For the text-containing cell, return its midpoint in (x, y) coordinate format. 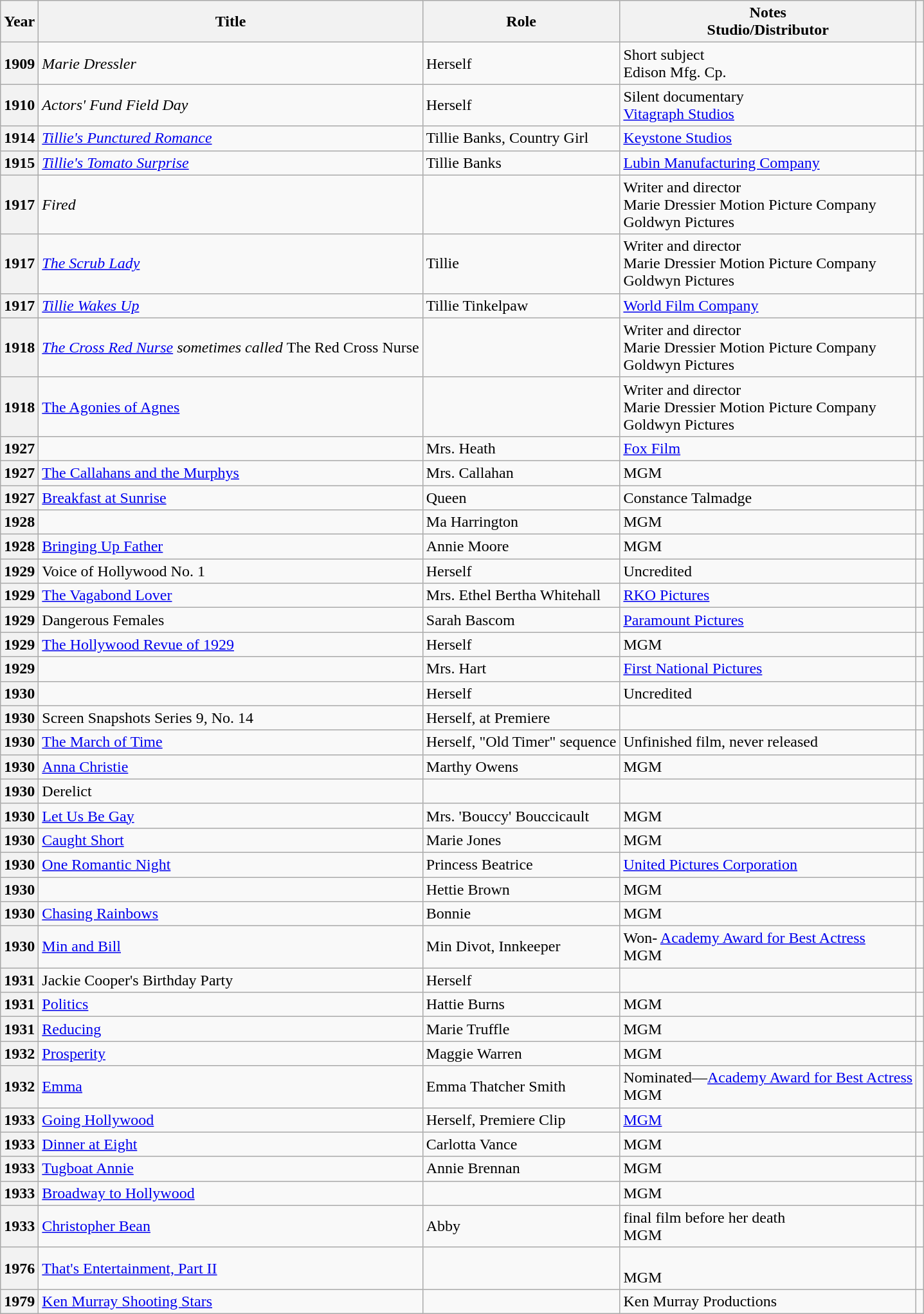
Actors' Fund Field Day (230, 105)
Tillie Tinkelpaw (521, 306)
Mrs. Hart (521, 669)
Bonnie (521, 914)
Tillie's Punctured Romance (230, 138)
Emma Thatcher Smith (521, 1087)
Tillie Banks, Country Girl (521, 138)
Abby (521, 1226)
Lubin Manufacturing Company (768, 163)
Reducing (230, 1029)
1910 (19, 105)
Screen Snapshots Series 9, No. 14 (230, 718)
Christopher Bean (230, 1226)
Fired (230, 205)
Bringing Up Father (230, 547)
Marie Truffle (521, 1029)
Herself, "Old Timer" sequence (521, 742)
Marie Jones (521, 840)
Caught Short (230, 840)
Chasing Rainbows (230, 914)
Nominated—Academy Award for Best ActressMGM (768, 1087)
Ken Murray Productions (768, 1301)
Constance Talmadge (768, 497)
Paramount Pictures (768, 620)
Broadway to Hollywood (230, 1193)
Tillie Banks (521, 163)
Let Us Be Gay (230, 816)
Hettie Brown (521, 890)
Maggie Warren (521, 1054)
Role (521, 22)
Tillie's Tomato Surprise (230, 163)
1914 (19, 138)
Tillie (521, 264)
The Cross Red Nurse sometimes called The Red Cross Nurse (230, 347)
Queen (521, 497)
Marthy Owens (521, 767)
Sarah Bascom (521, 620)
Hattie Burns (521, 1005)
Marie Dressler (230, 63)
Prosperity (230, 1054)
Short subjectEdison Mfg. Cp. (768, 63)
Herself, at Premiere (521, 718)
The March of Time (230, 742)
Min Divot, Innkeeper (521, 947)
1979 (19, 1301)
Tugboat Annie (230, 1169)
Jackie Cooper's Birthday Party (230, 980)
Derelict (230, 791)
Voice of Hollywood No. 1 (230, 571)
RKO Pictures (768, 596)
Emma (230, 1087)
Dangerous Females (230, 620)
Mrs. Heath (521, 448)
The Scrub Lady (230, 264)
Herself, Premiere Clip (521, 1120)
Mrs. Ethel Bertha Whitehall (521, 596)
That's Entertainment, Part II (230, 1268)
1909 (19, 63)
Keystone Studios (768, 138)
Title (230, 22)
1915 (19, 163)
Going Hollywood (230, 1120)
Tillie Wakes Up (230, 306)
Min and Bill (230, 947)
United Pictures Corporation (768, 864)
Won- Academy Award for Best ActressMGM (768, 947)
One Romantic Night (230, 864)
Politics (230, 1005)
World Film Company (768, 306)
The Agonies of Agnes (230, 406)
NotesStudio/Distributor (768, 22)
Ma Harrington (521, 522)
The Hollywood Revue of 1929 (230, 644)
Ken Murray Shooting Stars (230, 1301)
Fox Film (768, 448)
Unfinished film, never released (768, 742)
Year (19, 22)
Anna Christie (230, 767)
The Vagabond Lover (230, 596)
Annie Moore (521, 547)
final film before her deathMGM (768, 1226)
Breakfast at Sunrise (230, 497)
Mrs. 'Bouccy' Bouccicault (521, 816)
1976 (19, 1268)
Mrs. Callahan (521, 473)
Annie Brennan (521, 1169)
The Callahans and the Murphys (230, 473)
First National Pictures (768, 669)
Carlotta Vance (521, 1144)
Silent documentaryVitagraph Studios (768, 105)
Princess Beatrice (521, 864)
Dinner at Eight (230, 1144)
